Find where the given text appears and provide that cell's center as [x, y] coordinate. 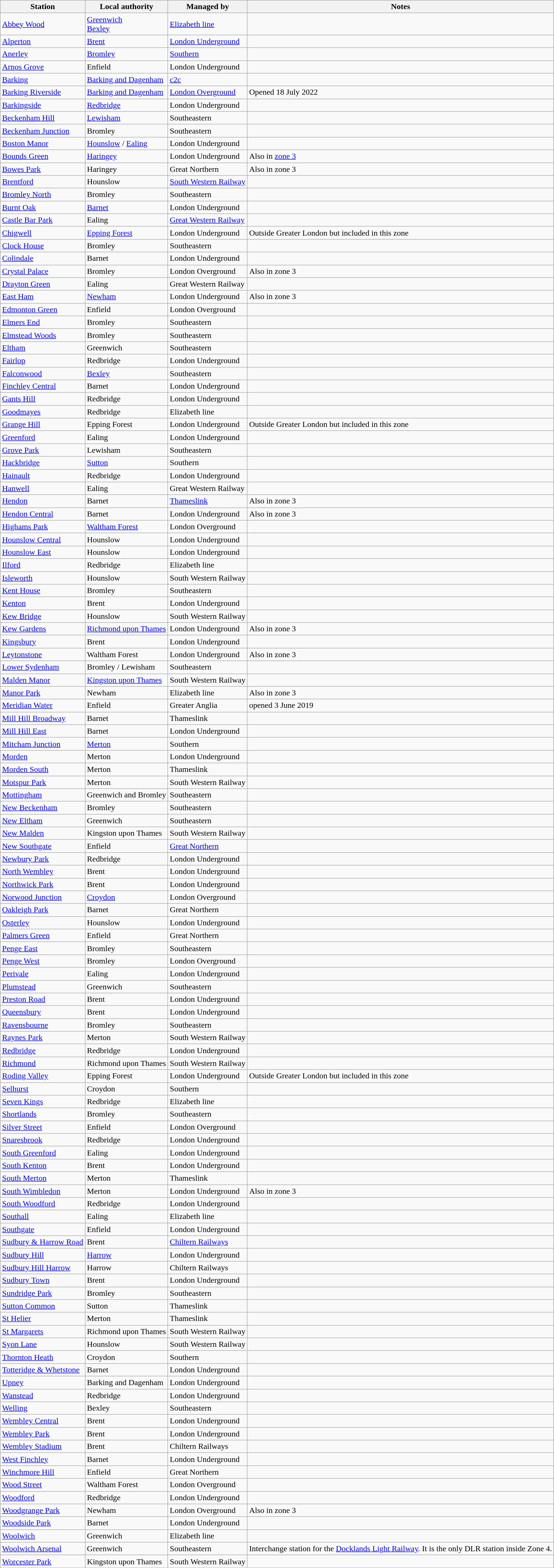
Newbury Park [43, 859]
Fairlop [43, 360]
Selhurst [43, 1089]
Roding Valley [43, 1076]
Woodford [43, 1498]
Woodside Park [43, 1523]
New Beckenham [43, 808]
Upney [43, 1382]
Shortlands [43, 1114]
Mill Hill Broadway [43, 718]
Raynes Park [43, 1038]
Morden South [43, 769]
Sudbury Town [43, 1280]
Hounslow / Ealing [127, 143]
Beckenham Hill [43, 118]
Norwood Junction [43, 897]
Mottingham [43, 795]
Wood Street [43, 1485]
Highams Park [43, 527]
Hackbridge [43, 463]
Isleworth [43, 578]
Palmers Green [43, 935]
North Wembley [43, 872]
Interchange station for the Docklands Light Railway. It is the only DLR station inside Zone 4. [400, 1549]
Managed by [208, 7]
Hanwell [43, 488]
Sudbury Hill [43, 1255]
Chigwell [43, 233]
Syon Lane [43, 1344]
St Helier [43, 1319]
Kent House [43, 591]
Thornton Heath [43, 1357]
Gants Hill [43, 399]
Wembley Stadium [43, 1447]
New Malden [43, 833]
Morden [43, 756]
Greenwich and Bromley [127, 795]
Richmond [43, 1063]
Greater Anglia [208, 705]
Ilford [43, 565]
Barking Riverside [43, 92]
New Eltham [43, 821]
Osterley [43, 923]
Elmers End [43, 322]
GreenwichBexley [127, 24]
South Greenford [43, 1153]
Northwick Park [43, 884]
Opened 18 July 2022 [400, 92]
Leytonstone [43, 654]
Station [43, 7]
Kew Bridge [43, 616]
East Ham [43, 297]
Bounds Green [43, 156]
Colindale [43, 258]
Queensbury [43, 1012]
Elmstead Woods [43, 335]
Woodgrange Park [43, 1510]
Perivale [43, 974]
Woolwich Arsenal [43, 1549]
Arnos Grove [43, 67]
South Wimbledon [43, 1191]
Local authority [127, 7]
Wembley Park [43, 1434]
Manor Park [43, 693]
Seven Kings [43, 1101]
Bromley North [43, 195]
Bowes Park [43, 169]
Greenford [43, 437]
Alperton [43, 41]
Abbey Wood [43, 24]
Clock House [43, 246]
Hendon [43, 501]
Preston Road [43, 999]
Grove Park [43, 450]
Kenton [43, 603]
Bromley / Lewisham [127, 667]
Drayton Green [43, 284]
Kew Gardens [43, 629]
Barkingside [43, 105]
Notes [400, 7]
opened 3 June 2019 [400, 705]
Edmonton Green [43, 309]
Welling [43, 1408]
Kingsbury [43, 642]
Worcester Park [43, 1561]
New Southgate [43, 846]
Crystal Palace [43, 271]
Boston Manor [43, 143]
Falconwood [43, 374]
Lower Sydenham [43, 667]
Finchley Central [43, 386]
Eltham [43, 348]
Penge East [43, 948]
Sudbury Hill Harrow [43, 1268]
Hounslow East [43, 552]
Plumstead [43, 986]
Winchmore Hill [43, 1472]
Mitcham Junction [43, 744]
Southgate [43, 1229]
Ravensbourne [43, 1025]
Barking [43, 80]
Woolwich [43, 1536]
South Woodford [43, 1204]
St Margarets [43, 1331]
Grange Hill [43, 425]
Anerley [43, 54]
Brentford [43, 182]
Motspur Park [43, 782]
Hounslow Central [43, 539]
Hainault [43, 476]
Southall [43, 1217]
Silver Street [43, 1127]
West Finchley [43, 1459]
Sudbury & Harrow Road [43, 1242]
Meridian Water [43, 705]
South Kenton [43, 1165]
Hendon Central [43, 514]
Burnt Oak [43, 207]
Totteridge & Whetstone [43, 1370]
Sundridge Park [43, 1293]
c2c [208, 80]
Wembley Central [43, 1421]
Castle Bar Park [43, 220]
Mill Hill East [43, 731]
Oakleigh Park [43, 910]
South Merton [43, 1178]
Malden Manor [43, 680]
Beckenham Junction [43, 131]
Goodmayes [43, 412]
Wanstead [43, 1395]
Sutton Common [43, 1306]
Penge West [43, 961]
Snaresbrook [43, 1140]
